For the text-containing cell, return its midpoint in [X, Y] coordinate format. 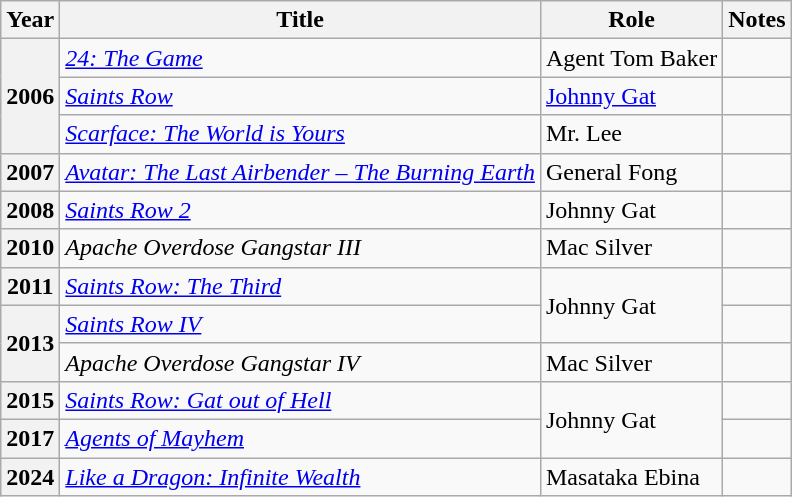
Apache Overdose Gangstar III [300, 248]
Avatar: The Last Airbender – The Burning Earth [300, 172]
Masataka Ebina [631, 477]
Notes [757, 20]
Saints Row [300, 96]
Title [300, 20]
2015 [30, 400]
Year [30, 20]
Apache Overdose Gangstar IV [300, 362]
2024 [30, 477]
2017 [30, 438]
Agents of Mayhem [300, 438]
Like a Dragon: Infinite Wealth [300, 477]
2008 [30, 210]
2006 [30, 96]
Mr. Lee [631, 134]
Scarface: The World is Yours [300, 134]
2010 [30, 248]
Saints Row: Gat out of Hell [300, 400]
Saints Row IV [300, 324]
Role [631, 20]
General Fong [631, 172]
Agent Tom Baker [631, 58]
Saints Row 2 [300, 210]
24: The Game [300, 58]
2011 [30, 286]
2007 [30, 172]
Saints Row: The Third [300, 286]
2013 [30, 343]
